Extract the (x, y) coordinate from the center of the cell holding the provided text.  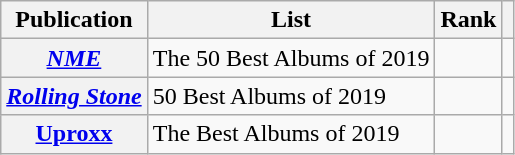
Publication (74, 20)
The Best Albums of 2019 (291, 134)
Rank (468, 20)
Rolling Stone (74, 96)
NME (74, 58)
The 50 Best Albums of 2019 (291, 58)
List (291, 20)
Uproxx (74, 134)
50 Best Albums of 2019 (291, 96)
